From the cell containing the given text, extract its center point as (X, Y) coordinate. 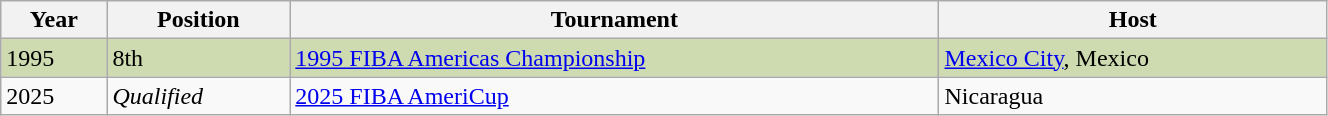
Nicaragua (1132, 96)
Tournament (614, 20)
2025 FIBA AmeriCup (614, 96)
Qualified (198, 96)
Year (54, 20)
1995 FIBA Americas Championship (614, 58)
2025 (54, 96)
1995 (54, 58)
Mexico City, Mexico (1132, 58)
8th (198, 58)
Position (198, 20)
Host (1132, 20)
